Capture the cell that displays the provided text and extract its (x, y) central coordinate. 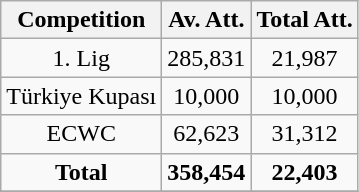
Competition (82, 20)
22,403 (305, 172)
21,987 (305, 58)
31,312 (305, 134)
62,623 (206, 134)
Total Att. (305, 20)
1. Lig (82, 58)
285,831 (206, 58)
Av. Att. (206, 20)
Total (82, 172)
358,454 (206, 172)
ECWC (82, 134)
Türkiye Kupası (82, 96)
